Provide the [x, y] coordinate of the cell's center where the given text is located.  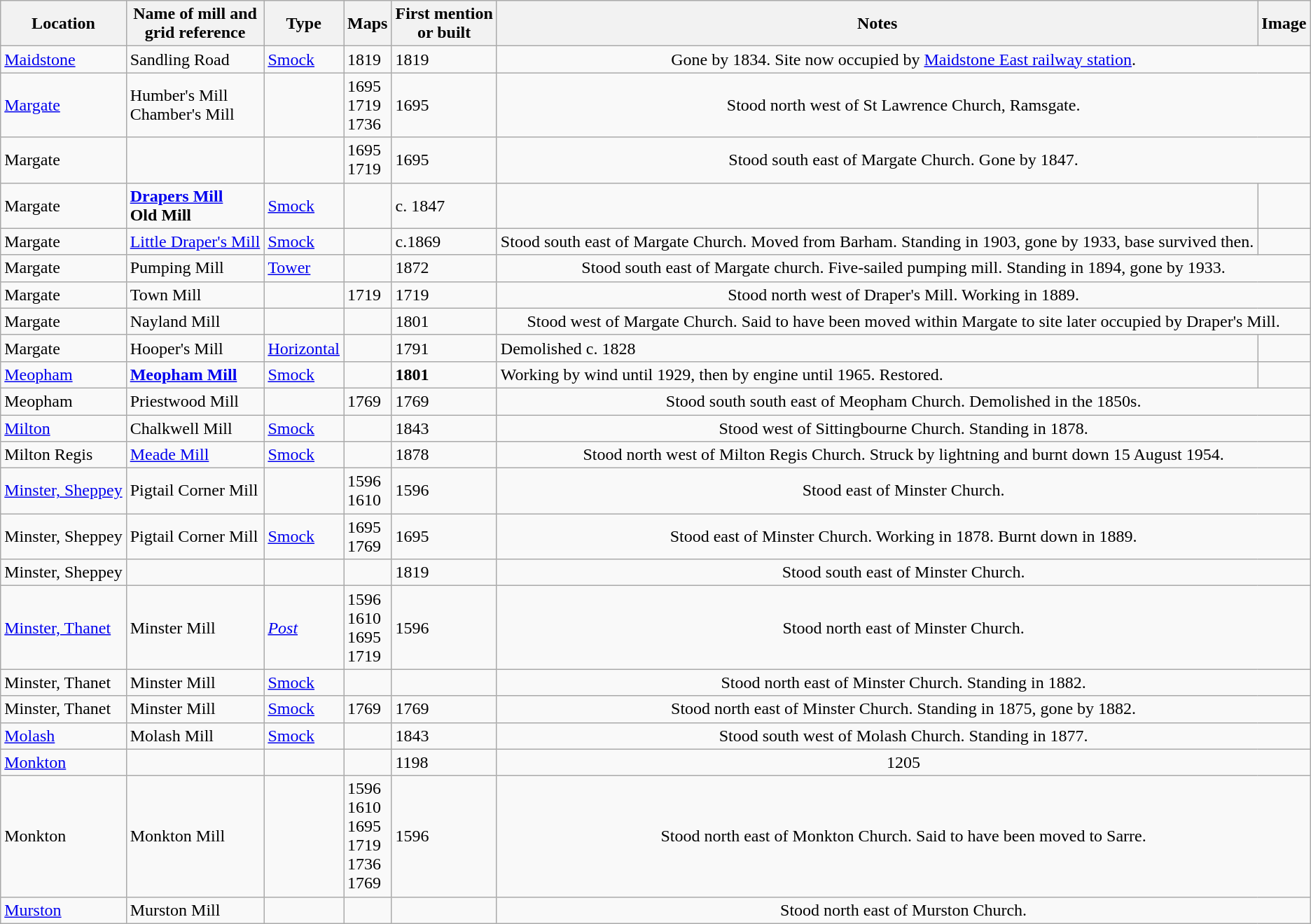
Stood north east of Monkton Church. Said to have been moved to Sarre. [903, 836]
Stood west of Sittingbourne Church. Standing in 1878. [903, 428]
Molash Mill [195, 736]
Name of mill andgrid reference [195, 24]
c.1869 [444, 241]
Stood south south east of Meopham Church. Demolished in the 1850s. [903, 401]
Sandling Road [195, 59]
Hooper's Mill [195, 348]
Stood north east of Minster Church. Standing in 1882. [903, 682]
1878 [444, 455]
Drapers MillOld Mill [195, 206]
c. 1847 [444, 206]
Meade Mill [195, 455]
1205 [903, 762]
Tower [304, 268]
Molash [63, 736]
First mentionor built [444, 24]
Maidstone [63, 59]
Murston [63, 910]
Horizontal [304, 348]
Notes [877, 24]
Stood north west of St Lawrence Church, Ramsgate. [903, 105]
Stood south east of Minster Church. [903, 573]
Gone by 1834. Site now occupied by Maidstone East railway station. [903, 59]
Stood north east of Minster Church. [903, 627]
Type [304, 24]
Stood south east of Margate Church. Gone by 1847. [903, 160]
Little Draper's Mill [195, 241]
Stood north east of Murston Church. [903, 910]
Nayland Mill [195, 321]
Stood south east of Margate church. Five-sailed pumping mill. Standing in 1894, gone by 1933. [903, 268]
1872 [444, 268]
Humber's MillChamber's Mill [195, 105]
1791 [444, 348]
Demolished c. 1828 [877, 348]
Working by wind until 1929, then by engine until 1965. Restored. [877, 374]
Chalkwell Mill [195, 428]
15961610 [368, 491]
Monkton Mill [195, 836]
Stood south east of Margate Church. Moved from Barham. Standing in 1903, gone by 1933, base survived then. [877, 241]
1596161016951719 [368, 627]
169517191736 [368, 105]
16951719 [368, 160]
Post [304, 627]
Milton Regis [63, 455]
Stood north west of Milton Regis Church. Struck by lightning and burnt down 15 August 1954. [903, 455]
Pumping Mill [195, 268]
Meopham Mill [195, 374]
Image [1284, 24]
Milton [63, 428]
1198 [444, 762]
Stood north east of Minster Church. Standing in 1875, gone by 1882. [903, 709]
Murston Mill [195, 910]
159616101695171917361769 [368, 836]
Priestwood Mill [195, 401]
Stood west of Margate Church. Said to have been moved within Margate to site later occupied by Draper's Mill. [903, 321]
Location [63, 24]
Stood east of Minster Church. Working in 1878. Burnt down in 1889. [903, 536]
16951769 [368, 536]
Stood south west of Molash Church. Standing in 1877. [903, 736]
Stood north west of Draper's Mill. Working in 1889. [903, 295]
Town Mill [195, 295]
Maps [368, 24]
Stood east of Minster Church. [903, 491]
